Return the (x, y) coordinate for the center point of the cell that contains the specified text.  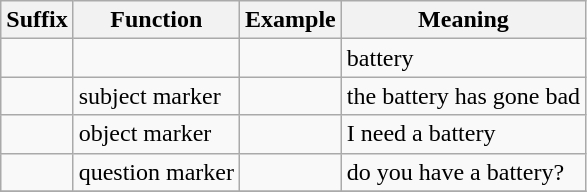
object marker (156, 134)
Example (291, 20)
Suffix (37, 20)
do you have a battery? (463, 172)
I need a battery (463, 134)
subject marker (156, 96)
the battery has gone bad (463, 96)
battery (463, 58)
Function (156, 20)
Meaning (463, 20)
question marker (156, 172)
